Search for the cell housing the specified text and yield its (X, Y) center coordinate. 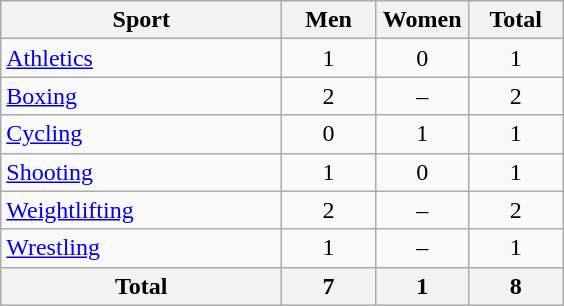
Wrestling (142, 248)
8 (516, 286)
Athletics (142, 58)
7 (329, 286)
Shooting (142, 172)
Men (329, 20)
Weightlifting (142, 210)
Women (422, 20)
Sport (142, 20)
Cycling (142, 134)
Boxing (142, 96)
